Locate the cell with the specified text and output its [x, y] center coordinate. 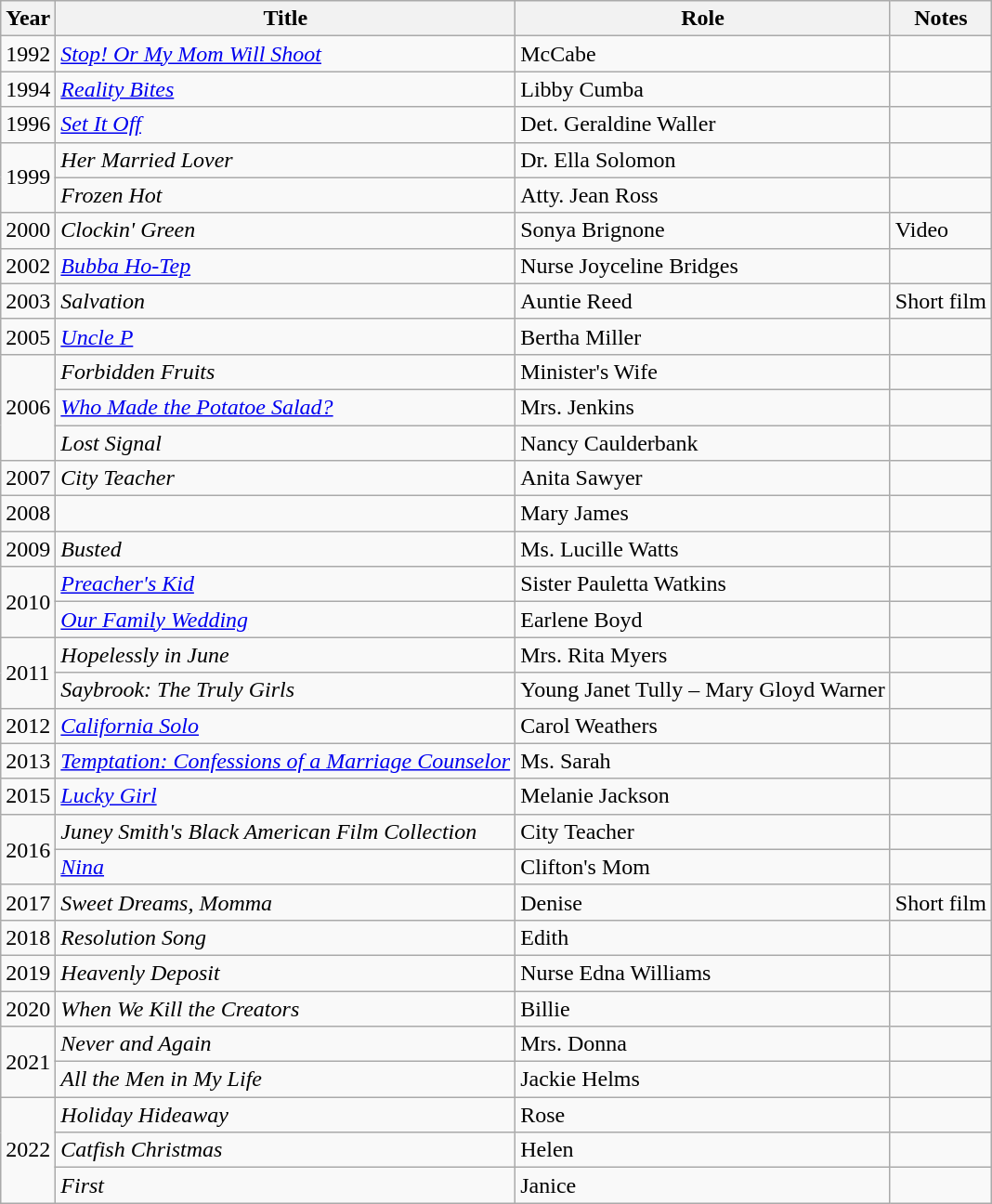
Heavenly Deposit [286, 973]
Her Married Lover [286, 160]
Mrs. Jenkins [703, 407]
Sister Pauletta Watkins [703, 584]
Role [703, 19]
2013 [28, 761]
1992 [28, 54]
Denise [703, 902]
Ms. Sarah [703, 761]
Rose [703, 1115]
Juney Smith's Black American Film Collection [286, 831]
Uncle P [286, 336]
Mrs. Rita Myers [703, 655]
Holiday Hideaway [286, 1115]
2008 [28, 514]
2012 [28, 726]
Hopelessly in June [286, 655]
1996 [28, 124]
Who Made the Potatoe Salad? [286, 407]
Billie [703, 1008]
Helen [703, 1150]
Nurse Joyceline Bridges [703, 266]
Frozen Hot [286, 195]
Edith [703, 937]
2000 [28, 230]
2005 [28, 336]
Bubba Ho-Tep [286, 266]
Anita Sawyer [703, 478]
Salvation [286, 301]
Auntie Reed [703, 301]
2015 [28, 796]
Lucky Girl [286, 796]
2020 [28, 1008]
2011 [28, 673]
Title [286, 19]
2021 [28, 1062]
Minister's Wife [703, 372]
Year [28, 19]
2019 [28, 973]
Lost Signal [286, 443]
Nancy Caulderbank [703, 443]
Nina [286, 867]
Catfish Christmas [286, 1150]
Young Janet Tully – Mary Gloyd Warner [703, 690]
Janice [703, 1185]
California Solo [286, 726]
Bertha Miller [703, 336]
McCabe [703, 54]
Busted [286, 549]
First [286, 1185]
2009 [28, 549]
Melanie Jackson [703, 796]
2016 [28, 849]
Stop! Or My Mom Will Shoot [286, 54]
Clockin' Green [286, 230]
Notes [940, 19]
Nurse Edna Williams [703, 973]
2002 [28, 266]
Jackie Helms [703, 1080]
Mrs. Donna [703, 1044]
Earlene Boyd [703, 620]
Preacher's Kid [286, 584]
2006 [28, 407]
Sonya Brignone [703, 230]
Set It Off [286, 124]
Dr. Ella Solomon [703, 160]
When We Kill the Creators [286, 1008]
Atty. Jean Ross [703, 195]
All the Men in My Life [286, 1080]
2003 [28, 301]
Resolution Song [286, 937]
Our Family Wedding [286, 620]
Never and Again [286, 1044]
Det. Geraldine Waller [703, 124]
Reality Bites [286, 89]
Mary James [703, 514]
Clifton's Mom [703, 867]
2007 [28, 478]
Sweet Dreams, Momma [286, 902]
Forbidden Fruits [286, 372]
2018 [28, 937]
Saybrook: The Truly Girls [286, 690]
Ms. Lucille Watts [703, 549]
1994 [28, 89]
2017 [28, 902]
Carol Weathers [703, 726]
1999 [28, 177]
Libby Cumba [703, 89]
Video [940, 230]
2010 [28, 602]
Temptation: Confessions of a Marriage Counselor [286, 761]
2022 [28, 1150]
